Search for the cell housing the specified text and yield its (X, Y) center coordinate. 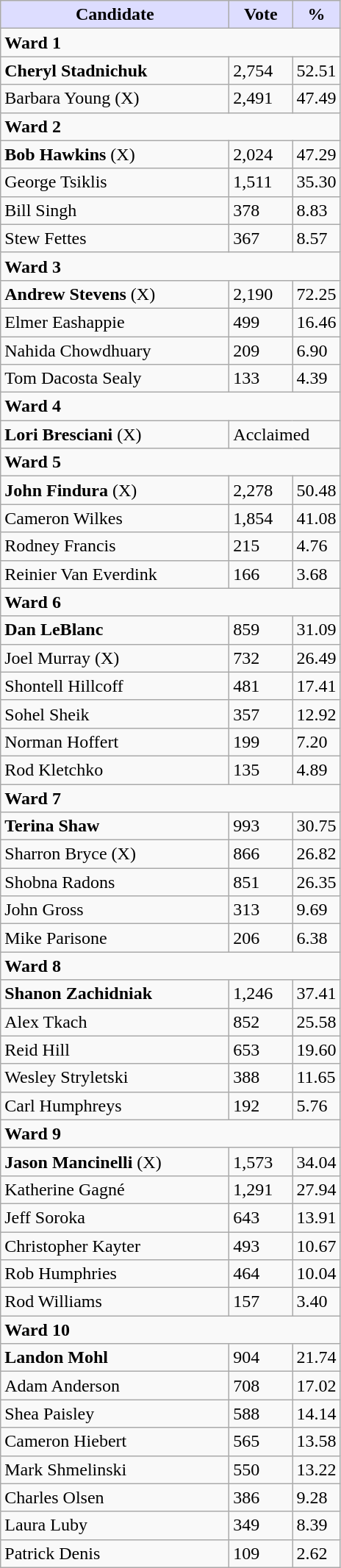
Shea Paisley (115, 1414)
50.48 (316, 490)
2.62 (316, 1553)
47.29 (316, 154)
Stew Fettes (115, 238)
4.76 (316, 546)
Sharron Bryce (X) (115, 854)
8.39 (316, 1525)
2,491 (261, 99)
Sohel Sheik (115, 714)
493 (261, 1246)
993 (261, 826)
5.76 (316, 1106)
Christopher Kayter (115, 1246)
21.74 (316, 1358)
313 (261, 910)
852 (261, 1022)
30.75 (316, 826)
157 (261, 1302)
Candidate (115, 15)
Katherine Gagné (115, 1189)
6.38 (316, 938)
565 (261, 1442)
Rodney Francis (115, 546)
John Findura (X) (115, 490)
Barbara Young (X) (115, 99)
25.58 (316, 1022)
388 (261, 1078)
199 (261, 742)
John Gross (115, 910)
16.46 (316, 322)
367 (261, 238)
37.41 (316, 994)
4.39 (316, 379)
Bob Hawkins (X) (115, 154)
357 (261, 714)
4.89 (316, 770)
Mark Shmelinski (115, 1469)
72.25 (316, 294)
George Tsiklis (115, 182)
499 (261, 322)
Nahida Chowdhuary (115, 351)
859 (261, 630)
3.40 (316, 1302)
Vote (261, 15)
Landon Mohl (115, 1358)
1,511 (261, 182)
133 (261, 379)
378 (261, 210)
732 (261, 658)
Reid Hill (115, 1050)
Bill Singh (115, 210)
Rob Humphries (115, 1274)
Ward 4 (170, 407)
Laura Luby (115, 1525)
26.35 (316, 882)
47.49 (316, 99)
Andrew Stevens (X) (115, 294)
206 (261, 938)
192 (261, 1106)
Mike Parisone (115, 938)
Joel Murray (X) (115, 658)
708 (261, 1386)
Ward 10 (170, 1330)
1,246 (261, 994)
17.41 (316, 686)
866 (261, 854)
31.09 (316, 630)
Rod Kletchko (115, 770)
349 (261, 1525)
Cameron Wilkes (115, 518)
166 (261, 574)
35.30 (316, 182)
Cameron Hiebert (115, 1442)
19.60 (316, 1050)
135 (261, 770)
904 (261, 1358)
14.14 (316, 1414)
481 (261, 686)
Ward 5 (170, 462)
26.82 (316, 854)
Jeff Soroka (115, 1217)
26.49 (316, 658)
1,291 (261, 1189)
13.22 (316, 1469)
Shobna Radons (115, 882)
Patrick Denis (115, 1553)
Alex Tkach (115, 1022)
Norman Hoffert (115, 742)
Shontell Hillcoff (115, 686)
Ward 2 (170, 126)
464 (261, 1274)
653 (261, 1050)
Ward 6 (170, 602)
Terina Shaw (115, 826)
2,754 (261, 71)
13.58 (316, 1442)
Reinier Van Everdink (115, 574)
7.20 (316, 742)
851 (261, 882)
2,024 (261, 154)
215 (261, 546)
9.69 (316, 910)
9.28 (316, 1497)
Elmer Eashappie (115, 322)
386 (261, 1497)
Jason Mancinelli (X) (115, 1161)
1,573 (261, 1161)
Ward 7 (170, 798)
588 (261, 1414)
13.91 (316, 1217)
2,278 (261, 490)
34.04 (316, 1161)
52.51 (316, 71)
209 (261, 351)
Ward 1 (170, 43)
Ward 9 (170, 1134)
Charles Olsen (115, 1497)
Dan LeBlanc (115, 630)
Wesley Stryletski (115, 1078)
Lori Bresciani (X) (115, 434)
Acclaimed (285, 434)
109 (261, 1553)
8.83 (316, 210)
Tom Dacosta Sealy (115, 379)
Adam Anderson (115, 1386)
10.04 (316, 1274)
% (316, 15)
12.92 (316, 714)
6.90 (316, 351)
11.65 (316, 1078)
643 (261, 1217)
41.08 (316, 518)
8.57 (316, 238)
1,854 (261, 518)
3.68 (316, 574)
Shanon Zachidniak (115, 994)
Cheryl Stadnichuk (115, 71)
Rod Williams (115, 1302)
Ward 3 (170, 266)
550 (261, 1469)
17.02 (316, 1386)
Carl Humphreys (115, 1106)
27.94 (316, 1189)
Ward 8 (170, 966)
10.67 (316, 1246)
2,190 (261, 294)
